Output the (X, Y) coordinate of the center of the cell containing the given text.  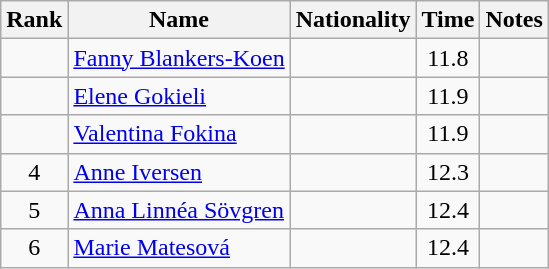
Anna Linnéa Sövgren (179, 210)
12.3 (448, 172)
6 (34, 248)
Nationality (353, 20)
11.8 (448, 58)
Fanny Blankers-Koen (179, 58)
Marie Matesová (179, 248)
Anne Iversen (179, 172)
5 (34, 210)
4 (34, 172)
Name (179, 20)
Valentina Fokina (179, 134)
Time (448, 20)
Rank (34, 20)
Notes (514, 20)
Elene Gokieli (179, 96)
